Capture the cell that displays the provided text and extract its [X, Y] central coordinate. 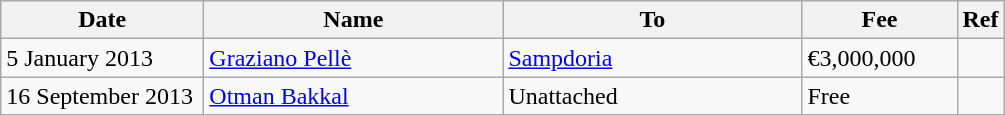
5 January 2013 [102, 58]
Sampdoria [652, 58]
Graziano Pellè [354, 58]
Free [880, 96]
Fee [880, 20]
Ref [980, 20]
Date [102, 20]
€3,000,000 [880, 58]
Unattached [652, 96]
Otman Bakkal [354, 96]
Name [354, 20]
To [652, 20]
16 September 2013 [102, 96]
